From the cell containing the given text, extract its center point as [x, y] coordinate. 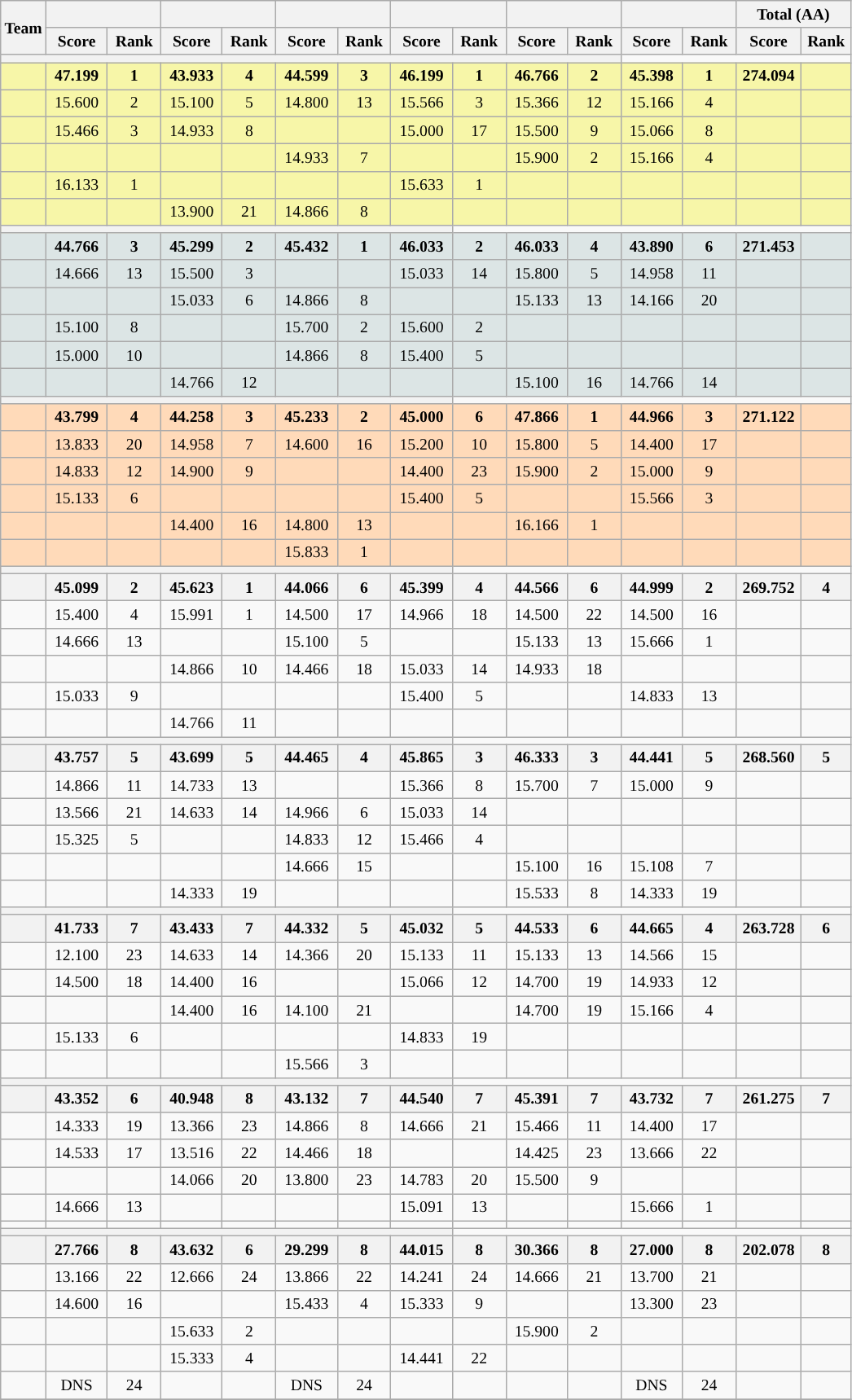
261.275 [768, 1099]
14.066 [192, 1181]
30.366 [536, 1249]
15.200 [422, 445]
15.091 [422, 1207]
46.199 [422, 77]
44.599 [306, 77]
268.560 [768, 757]
44.015 [422, 1249]
43.799 [77, 417]
27.766 [77, 1249]
14.441 [422, 1358]
45.623 [192, 588]
274.094 [768, 77]
44.665 [652, 928]
47.866 [536, 417]
202.078 [768, 1249]
44.465 [306, 757]
14.166 [652, 301]
14.783 [422, 1181]
45.432 [306, 246]
45.099 [77, 588]
44.999 [652, 588]
45.399 [422, 588]
14.366 [306, 956]
44.533 [536, 928]
45.398 [652, 77]
13.800 [306, 1181]
45.233 [306, 417]
46.766 [536, 77]
13.566 [77, 813]
14.241 [422, 1277]
15.533 [536, 894]
13.700 [652, 1277]
13.900 [192, 212]
45.299 [192, 246]
43.699 [192, 757]
43.632 [192, 1249]
271.122 [768, 417]
16.133 [77, 184]
29.299 [306, 1249]
44.066 [306, 588]
Team [24, 28]
13.166 [77, 1277]
14.425 [536, 1153]
40.948 [192, 1099]
13.866 [306, 1277]
13.366 [192, 1126]
43.132 [306, 1099]
271.453 [768, 246]
15.991 [192, 614]
44.332 [306, 928]
44.258 [192, 417]
41.733 [77, 928]
44.566 [536, 588]
45.865 [422, 757]
12.666 [192, 1277]
43.757 [77, 757]
14.533 [77, 1153]
44.966 [652, 417]
15.433 [306, 1305]
45.000 [422, 417]
14.100 [306, 1010]
45.032 [422, 928]
13.300 [652, 1305]
Total (AA) [793, 15]
13.516 [192, 1153]
12.100 [77, 956]
13.833 [77, 445]
44.540 [422, 1099]
15.108 [652, 867]
44.441 [652, 757]
43.732 [652, 1099]
263.728 [768, 928]
43.933 [192, 77]
43.352 [77, 1099]
15.833 [306, 552]
14.733 [192, 785]
45.391 [536, 1099]
269.752 [768, 588]
15.325 [77, 839]
43.433 [192, 928]
14.566 [652, 956]
16.166 [536, 526]
43.890 [652, 246]
44.766 [77, 246]
14.900 [192, 471]
13.666 [652, 1153]
46.333 [536, 757]
27.000 [652, 1249]
47.199 [77, 77]
